Capture the cell that displays the provided text and extract its (x, y) central coordinate. 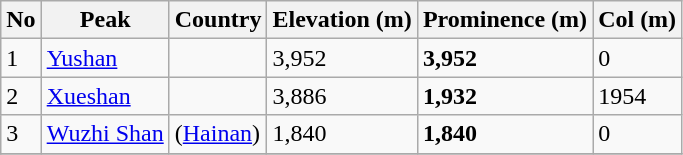
Yushan (105, 58)
Col (m) (638, 20)
Prominence (m) (504, 20)
2 (21, 96)
1954 (638, 96)
1,932 (504, 96)
No (21, 20)
Elevation (m) (342, 20)
Country (218, 20)
Xueshan (105, 96)
3,886 (342, 96)
(Hainan) (218, 134)
1 (21, 58)
3 (21, 134)
Wuzhi Shan (105, 134)
Peak (105, 20)
